Output the (x, y) coordinate of the center of the cell containing the given text.  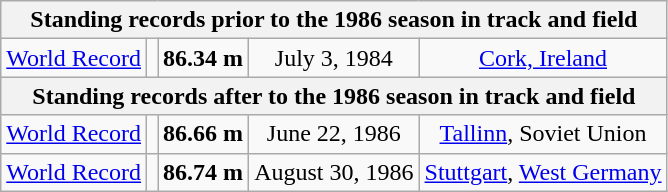
Standing records prior to the 1986 season in track and field (334, 20)
July 3, 1984 (334, 58)
86.66 m (204, 134)
86.74 m (204, 172)
Standing records after to the 1986 season in track and field (334, 96)
Tallinn, Soviet Union (543, 134)
August 30, 1986 (334, 172)
86.34 m (204, 58)
Stuttgart, West Germany (543, 172)
June 22, 1986 (334, 134)
Cork, Ireland (543, 58)
